Return (X, Y) of the center of cell containing provided text 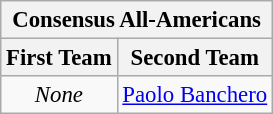
First Team (59, 58)
None (59, 95)
Second Team (194, 58)
Paolo Banchero (194, 95)
Consensus All-Americans (137, 20)
